From the cell containing the given text, extract its center point as [X, Y] coordinate. 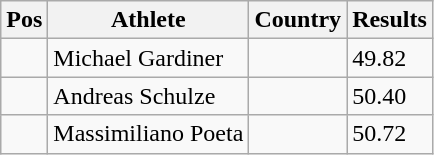
Andreas Schulze [148, 96]
Pos [24, 20]
Michael Gardiner [148, 58]
Massimiliano Poeta [148, 134]
50.72 [390, 134]
Results [390, 20]
Athlete [148, 20]
Country [298, 20]
49.82 [390, 58]
50.40 [390, 96]
